Return the [X, Y] coordinate for the center point of the cell that contains the specified text.  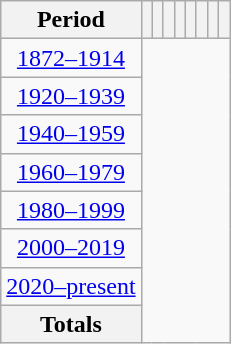
1980–1999 [71, 210]
1960–1979 [71, 172]
1872–1914 [71, 58]
2020–present [71, 286]
2000–2019 [71, 248]
Totals [71, 324]
Period [71, 20]
1920–1939 [71, 96]
1940–1959 [71, 134]
